Find where the given text appears and provide that cell's center as [x, y] coordinate. 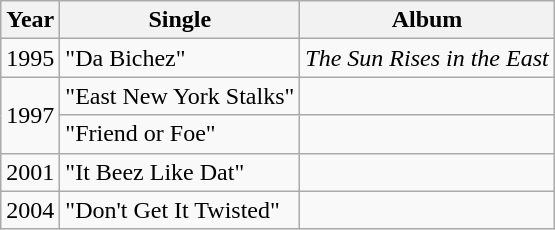
2001 [30, 172]
"Don't Get It Twisted" [180, 210]
2004 [30, 210]
"Friend or Foe" [180, 134]
1995 [30, 58]
"It Beez Like Dat" [180, 172]
1997 [30, 115]
Year [30, 20]
Album [427, 20]
"Da Bichez" [180, 58]
The Sun Rises in the East [427, 58]
"East New York Stalks" [180, 96]
Single [180, 20]
